Return the (X, Y) coordinate for the center point of the cell that contains the specified text.  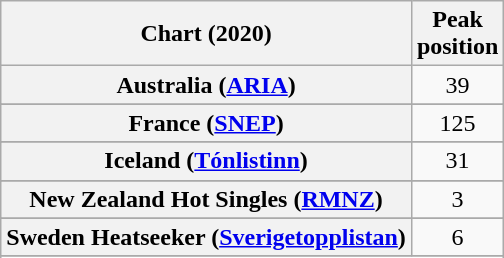
125 (457, 123)
Sweden Heatseeker (Sverigetopplistan) (206, 237)
3 (457, 199)
France (SNEP) (206, 123)
Iceland (Tónlistinn) (206, 161)
39 (457, 85)
6 (457, 237)
Australia (ARIA) (206, 85)
Peak position (457, 34)
31 (457, 161)
New Zealand Hot Singles (RMNZ) (206, 199)
Chart (2020) (206, 34)
